For the text-containing cell, return its midpoint in [x, y] coordinate format. 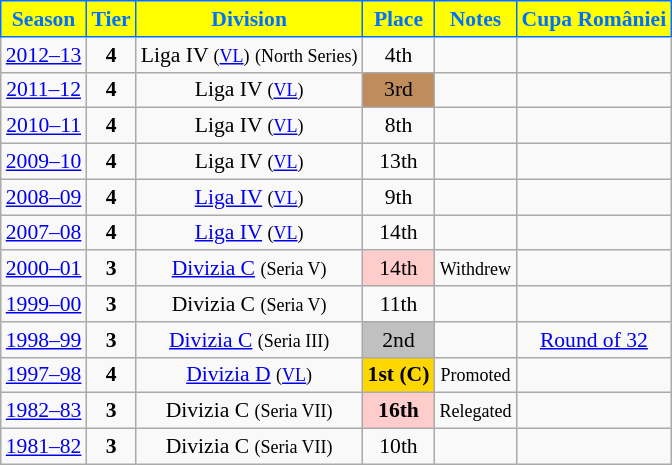
1998–99 [44, 340]
2000–01 [44, 269]
Cupa României [594, 19]
2009–10 [44, 162]
Tier [110, 19]
1997–98 [44, 375]
2nd [399, 340]
2007–08 [44, 233]
13th [399, 162]
Place [399, 19]
10th [399, 447]
1982–83 [44, 411]
Season [44, 19]
Notes [475, 19]
2010–11 [44, 126]
4th [399, 55]
8th [399, 126]
Relegated [475, 411]
9th [399, 197]
1999–00 [44, 304]
Withdrew [475, 269]
11th [399, 304]
2012–13 [44, 55]
Promoted [475, 375]
1981–82 [44, 447]
2011–12 [44, 90]
Liga IV (VL) (North Series) [250, 55]
Divizia C (Seria III) [250, 340]
Divizia D (VL) [250, 375]
Round of 32 [594, 340]
16th [399, 411]
Division [250, 19]
3rd [399, 90]
2008–09 [44, 197]
1st (C) [399, 375]
